Return [x, y] of the center of cell containing provided text 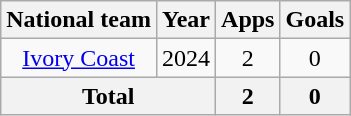
Total [108, 96]
National team [79, 20]
Ivory Coast [79, 58]
Goals [315, 20]
2024 [186, 58]
Year [186, 20]
Apps [248, 20]
